For the text-containing cell, return its midpoint in (X, Y) coordinate format. 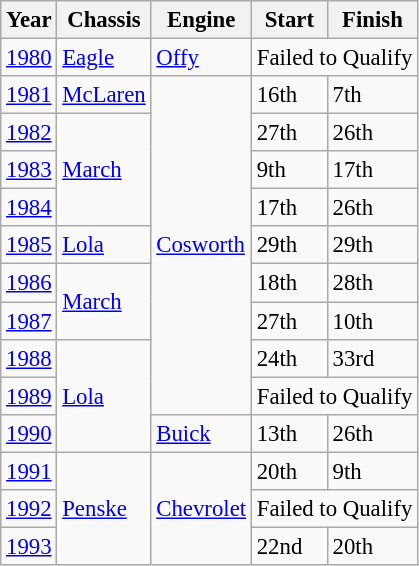
10th (372, 321)
McLaren (104, 95)
Penske (104, 508)
Offy (201, 58)
Buick (201, 433)
16th (289, 95)
1990 (29, 433)
18th (289, 283)
Eagle (104, 58)
7th (372, 95)
1981 (29, 95)
1988 (29, 358)
Chassis (104, 20)
1993 (29, 546)
Engine (201, 20)
1984 (29, 208)
Finish (372, 20)
13th (289, 433)
Start (289, 20)
33rd (372, 358)
1987 (29, 321)
22nd (289, 546)
1983 (29, 170)
Chevrolet (201, 508)
1992 (29, 509)
Cosworth (201, 245)
24th (289, 358)
1980 (29, 58)
1985 (29, 245)
1991 (29, 471)
1982 (29, 133)
1989 (29, 396)
1986 (29, 283)
Year (29, 20)
28th (372, 283)
